Scan for the cell matching the given text and deliver its [X, Y] coordinate at center. 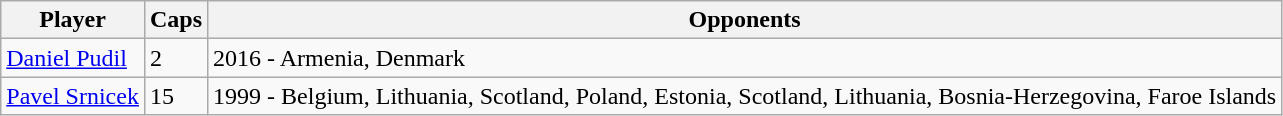
Opponents [745, 20]
1999 - Belgium, Lithuania, Scotland, Poland, Estonia, Scotland, Lithuania, Bosnia-Herzegovina, Faroe Islands [745, 96]
Caps [176, 20]
Pavel Srnicek [73, 96]
2 [176, 58]
Daniel Pudil [73, 58]
Player [73, 20]
2016 - Armenia, Denmark [745, 58]
15 [176, 96]
